Determine the [X, Y] coordinate at the center of the cell enclosing the given text.  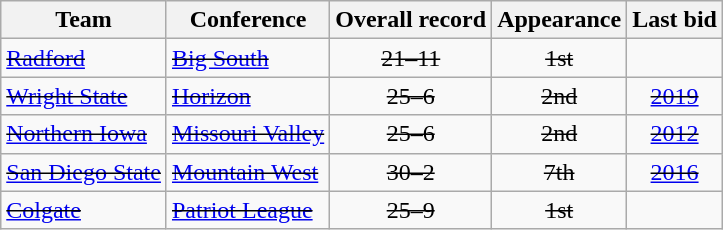
25–9 [411, 210]
Wright State [84, 96]
Northern Iowa [84, 134]
San Diego State [84, 172]
2012 [675, 134]
Missouri Valley [248, 134]
21–11 [411, 58]
Last bid [675, 20]
Mountain West [248, 172]
Appearance [560, 20]
2019 [675, 96]
Overall record [411, 20]
7th [560, 172]
Radford [84, 58]
Horizon [248, 96]
Patriot League [248, 210]
Conference [248, 20]
Colgate [84, 210]
Team [84, 20]
Big South [248, 58]
2016 [675, 172]
30–2 [411, 172]
